For the text-containing cell, return its midpoint in (x, y) coordinate format. 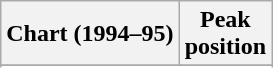
Peak position (225, 34)
Chart (1994–95) (90, 34)
